Pinpoint the cell where the given text exists, returning its [x, y] midpoint coordinate. 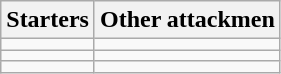
Other attackmen [187, 20]
Starters [48, 20]
